Pinpoint the cell where the given text exists, returning its (x, y) midpoint coordinate. 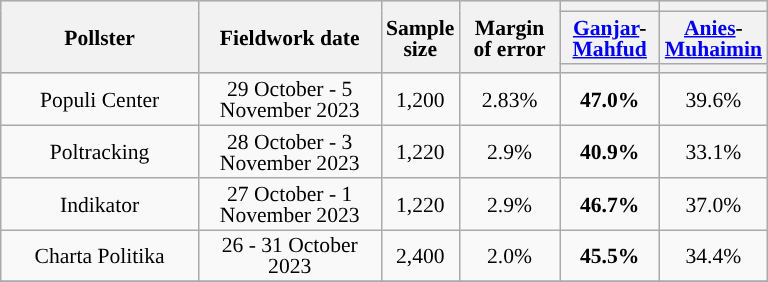
Poltracking (100, 152)
34.4% (714, 256)
Charta Politika (100, 256)
Populi Center (100, 100)
2,400 (420, 256)
Pollster (100, 37)
Indikator (100, 204)
Fieldwork date (290, 37)
Anies-Muhaimin (714, 37)
46.7% (610, 204)
Margin of error (509, 37)
2.83% (509, 100)
27 October - 1 November 2023 (290, 204)
39.6% (714, 100)
37.0% (714, 204)
Ganjar-Mahfud (610, 37)
40.9% (610, 152)
26 - 31 October 2023 (290, 256)
29 October - 5 November 2023 (290, 100)
1,200 (420, 100)
33.1% (714, 152)
28 October - 3 November 2023 (290, 152)
2.0% (509, 256)
47.0% (610, 100)
45.5% (610, 256)
Sample size (420, 37)
